For the text-containing cell, return its midpoint in [x, y] coordinate format. 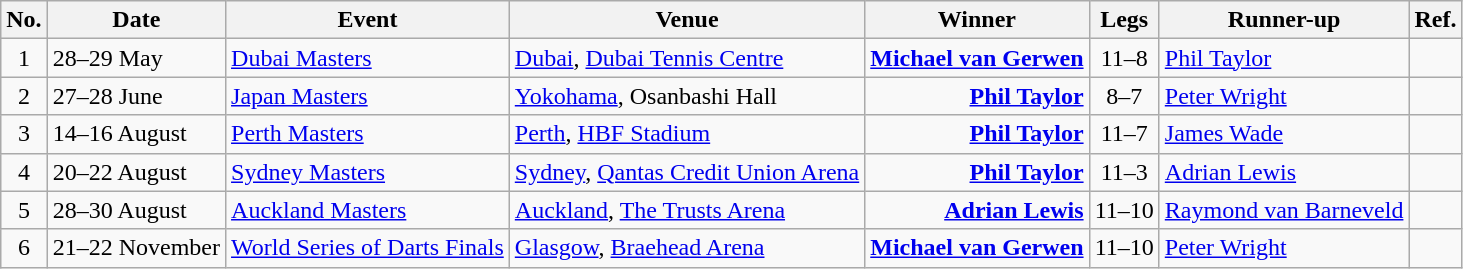
Runner-up [1284, 20]
No. [24, 20]
1 [24, 58]
Dubai, Dubai Tennis Centre [686, 58]
20–22 August [136, 172]
Yokohama, Osanbashi Hall [686, 96]
Perth Masters [368, 134]
3 [24, 134]
27–28 June [136, 96]
4 [24, 172]
11–7 [1124, 134]
11–3 [1124, 172]
Ref. [1436, 20]
14–16 August [136, 134]
Auckland Masters [368, 210]
Glasgow, Braehead Arena [686, 248]
Dubai Masters [368, 58]
Winner [977, 20]
James Wade [1284, 134]
Perth, HBF Stadium [686, 134]
World Series of Darts Finals [368, 248]
28–29 May [136, 58]
6 [24, 248]
8–7 [1124, 96]
Auckland, The Trusts Arena [686, 210]
Date [136, 20]
Raymond van Barneveld [1284, 210]
21–22 November [136, 248]
28–30 August [136, 210]
5 [24, 210]
Legs [1124, 20]
11–8 [1124, 58]
Venue [686, 20]
Event [368, 20]
Sydney Masters [368, 172]
Japan Masters [368, 96]
2 [24, 96]
Sydney, Qantas Credit Union Arena [686, 172]
